From the cell containing the given text, extract its center point as [X, Y] coordinate. 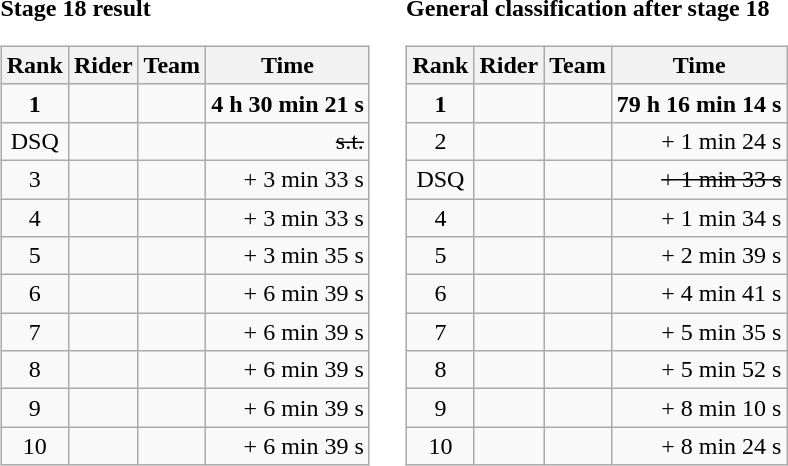
4 h 30 min 21 s [288, 103]
2 [440, 141]
+ 2 min 39 s [699, 256]
79 h 16 min 14 s [699, 103]
+ 4 min 41 s [699, 294]
+ 1 min 33 s [699, 179]
+ 5 min 52 s [699, 370]
+ 1 min 24 s [699, 141]
+ 3 min 35 s [288, 256]
+ 5 min 35 s [699, 332]
+ 8 min 24 s [699, 446]
s.t. [288, 141]
3 [34, 179]
+ 8 min 10 s [699, 408]
+ 1 min 34 s [699, 217]
